Extract the [x, y] coordinate from the center of the cell holding the provided text.  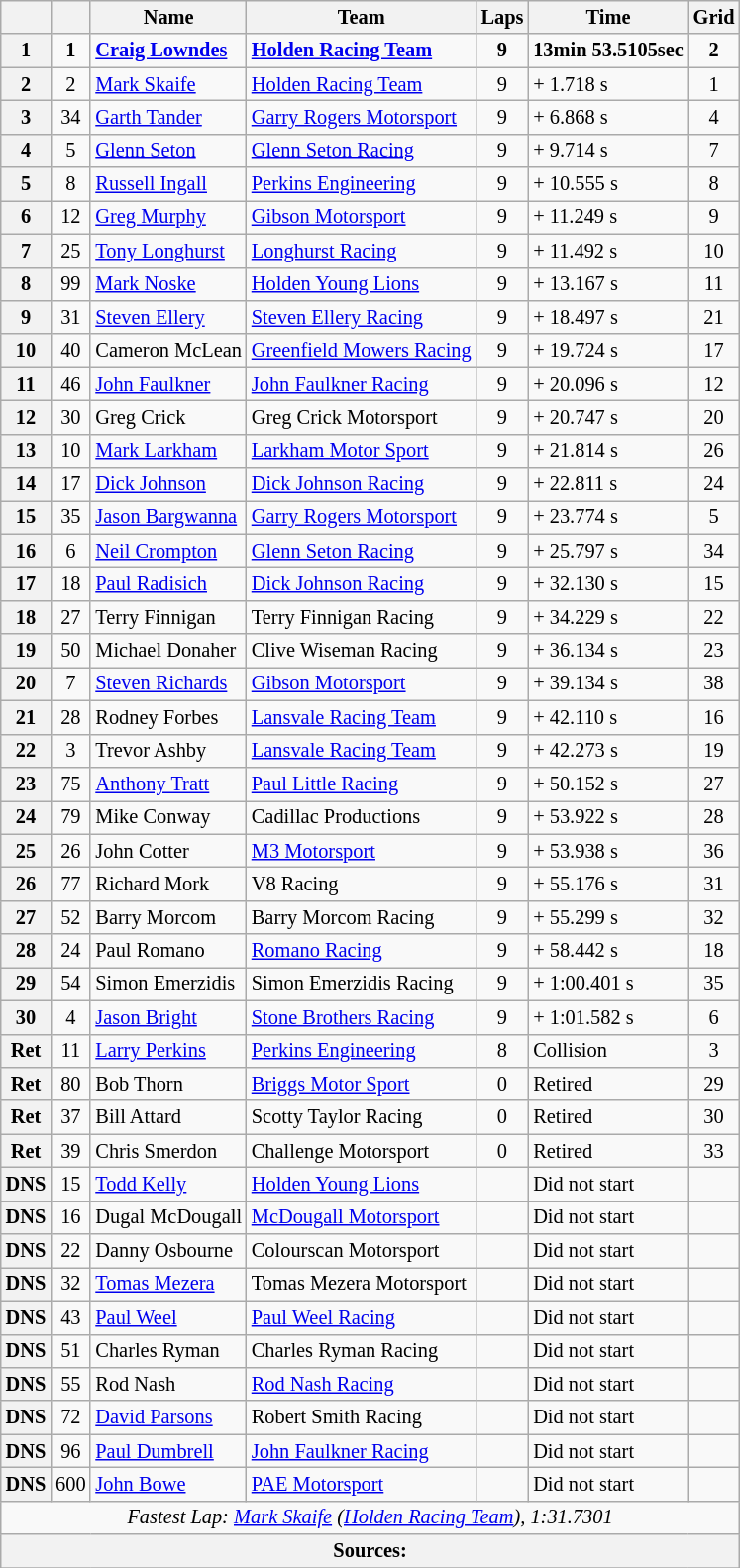
Larkham Motor Sport [362, 451]
600 [70, 1484]
+ 39.134 s [608, 683]
Charles Ryman [168, 1351]
Rod Nash [168, 1384]
+ 9.714 s [608, 151]
Jason Bargwanna [168, 517]
+ 6.868 s [608, 117]
Charles Ryman Racing [362, 1351]
Greg Murphy [168, 217]
+ 42.110 s [608, 717]
+ 13.167 s [608, 284]
Fastest Lap: Mark Skaife (Holden Racing Team), 1:31.7301 [370, 1517]
37 [70, 1117]
Paul Radisich [168, 583]
54 [70, 984]
Briggs Motor Sport [362, 1084]
39 [70, 1151]
+ 55.299 s [608, 917]
Neil Crompton [168, 551]
43 [70, 1317]
McDougall Motorsport [362, 1217]
Team [362, 17]
+ 50.152 s [608, 784]
33 [714, 1151]
36 [714, 851]
Steven Ellery [168, 317]
John Faulkner [168, 384]
Barry Morcom [168, 917]
80 [70, 1084]
Glenn Seton [168, 151]
+ 19.724 s [608, 351]
+ 23.774 s [608, 517]
+ 34.229 s [608, 617]
Dick Johnson [168, 484]
Paul Weel Racing [362, 1317]
Paul Romano [168, 951]
96 [70, 1451]
Steven Richards [168, 683]
Jason Bright [168, 1017]
John Bowe [168, 1484]
+ 36.134 s [608, 651]
Bob Thorn [168, 1084]
Greg Crick Motorsport [362, 417]
Stone Brothers Racing [362, 1017]
+ 1.718 s [608, 84]
+ 11.492 s [608, 251]
+ 53.922 s [608, 817]
Paul Dumbrell [168, 1451]
Mike Conway [168, 817]
+ 25.797 s [608, 551]
Mark Larkham [168, 451]
+ 18.497 s [608, 317]
Tomas Mezera [168, 1284]
75 [70, 784]
M3 Motorsport [362, 851]
50 [70, 651]
52 [70, 917]
Dugal McDougall [168, 1217]
Chris Smerdon [168, 1151]
Greenfield Mowers Racing [362, 351]
+ 21.814 s [608, 451]
Tomas Mezera Motorsport [362, 1284]
+ 22.811 s [608, 484]
+ 58.442 s [608, 951]
Longhurst Racing [362, 251]
Scotty Taylor Racing [362, 1117]
Michael Donaher [168, 651]
Todd Kelly [168, 1184]
+ 1:01.582 s [608, 1017]
13 [26, 451]
99 [70, 284]
Larry Perkins [168, 1051]
+ 20.096 s [608, 384]
+ 42.273 s [608, 751]
14 [26, 484]
Robert Smith Racing [362, 1417]
Cameron McLean [168, 351]
Mark Noske [168, 284]
Colourscan Motorsport [362, 1251]
Steven Ellery Racing [362, 317]
79 [70, 817]
Romano Racing [362, 951]
John Cotter [168, 851]
77 [70, 884]
Craig Lowndes [168, 51]
Collision [608, 1051]
Cadillac Productions [362, 817]
Terry Finnigan Racing [362, 617]
+ 1:00.401 s [608, 984]
46 [70, 384]
+ 55.176 s [608, 884]
Clive Wiseman Racing [362, 651]
13min 53.5105sec [608, 51]
+ 53.938 s [608, 851]
72 [70, 1417]
+ 20.747 s [608, 417]
Sources: [370, 1551]
Garth Tander [168, 117]
Grid [714, 17]
Danny Osbourne [168, 1251]
Anthony Tratt [168, 784]
Mark Skaife [168, 84]
40 [70, 351]
David Parsons [168, 1417]
Name [168, 17]
Russell Ingall [168, 184]
Paul Little Racing [362, 784]
Richard Mork [168, 884]
Challenge Motorsport [362, 1151]
Tony Longhurst [168, 251]
Greg Crick [168, 417]
51 [70, 1351]
+ 11.249 s [608, 217]
Barry Morcom Racing [362, 917]
Terry Finnigan [168, 617]
V8 Racing [362, 884]
Rodney Forbes [168, 717]
Simon Emerzidis Racing [362, 984]
Simon Emerzidis [168, 984]
Rod Nash Racing [362, 1384]
Time [608, 17]
38 [714, 683]
55 [70, 1384]
Bill Attard [168, 1117]
PAE Motorsport [362, 1484]
+ 10.555 s [608, 184]
Trevor Ashby [168, 751]
Laps [503, 17]
Paul Weel [168, 1317]
+ 32.130 s [608, 583]
